Pinpoint the cell where the given text exists, returning its [X, Y] midpoint coordinate. 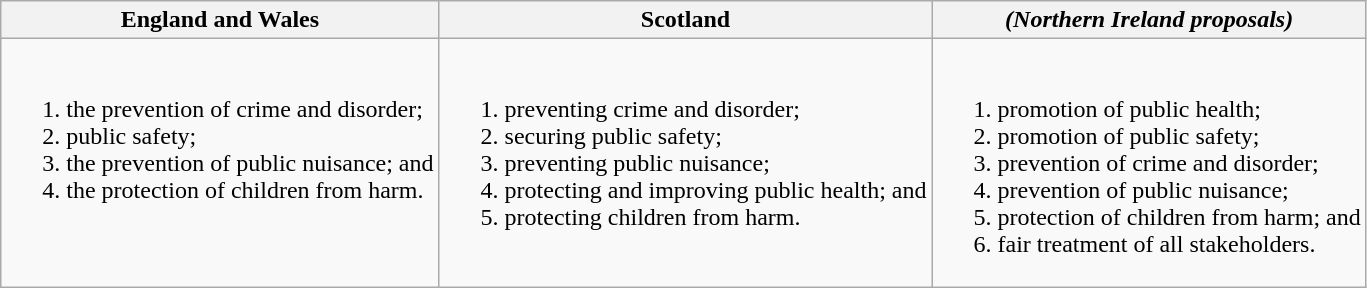
Scotland [686, 20]
England and Wales [220, 20]
the prevention of crime and disorder;public safety;the prevention of public nuisance; andthe protection of children from harm. [220, 163]
(Northern Ireland proposals) [1149, 20]
